Identify which cell holds the provided text, then report its [X, Y] central coordinate. 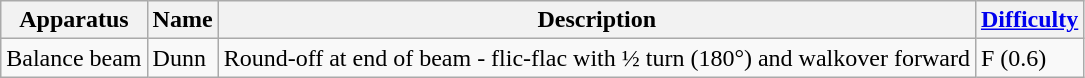
Name [182, 20]
Round-off at end of beam - flic-flac with ½ turn (180°) and walkover forward [596, 58]
F (0.6) [1029, 58]
Description [596, 20]
Dunn [182, 58]
Apparatus [74, 20]
Difficulty [1029, 20]
Balance beam [74, 58]
